From the cell containing the given text, extract its center point as [X, Y] coordinate. 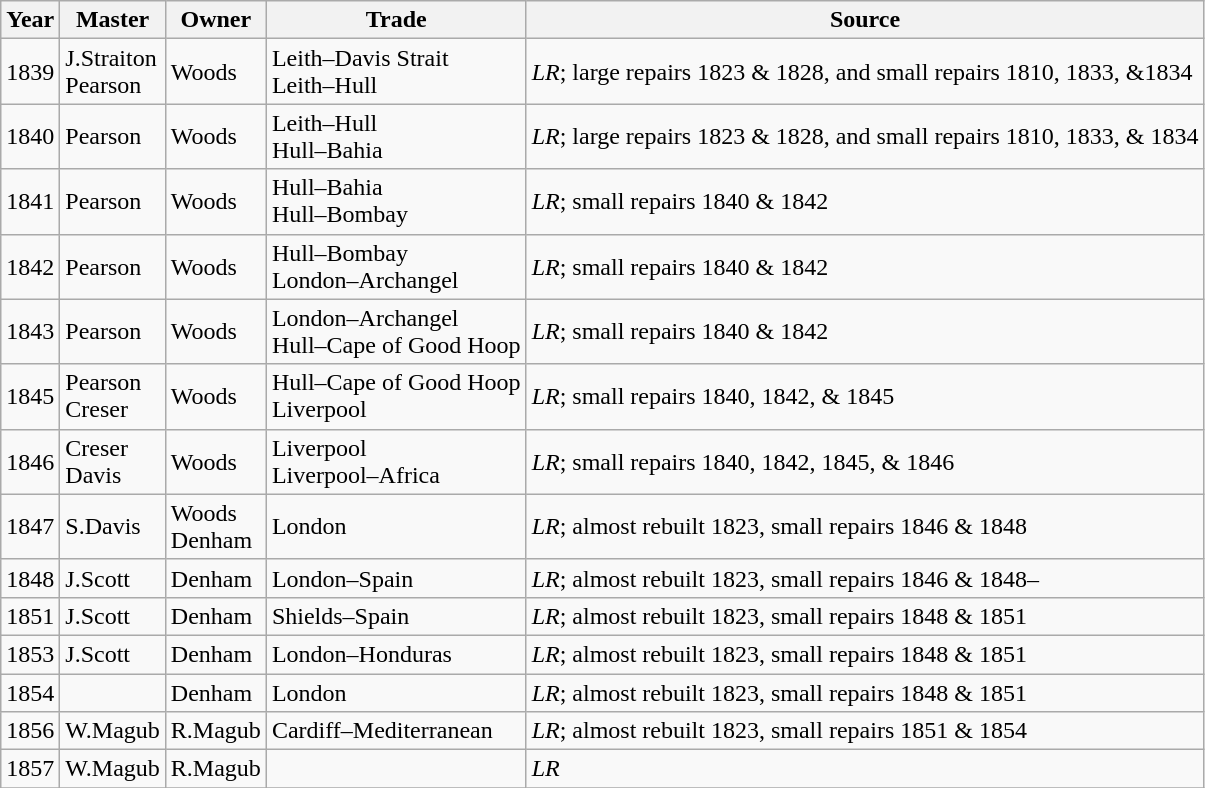
J.StraitonPearson [113, 72]
London–ArchangelHull–Cape of Good Hoop [396, 332]
Shields–Spain [396, 616]
London–Honduras [396, 654]
LR; almost rebuilt 1823, small repairs 1846 & 1848– [865, 578]
1846 [30, 462]
1840 [30, 136]
PearsonCreser [113, 396]
1842 [30, 266]
1853 [30, 654]
1841 [30, 202]
1845 [30, 396]
LR; small repairs 1840, 1842, 1845, & 1846 [865, 462]
Master [113, 20]
CreserDavis [113, 462]
1856 [30, 731]
Owner [216, 20]
Hull–BahiaHull–Bombay [396, 202]
Year [30, 20]
Leith–HullHull–Bahia [396, 136]
LR; almost rebuilt 1823, small repairs 1851 & 1854 [865, 731]
1848 [30, 578]
Trade [396, 20]
1851 [30, 616]
1843 [30, 332]
LR [865, 769]
Cardiff–Mediterranean [396, 731]
Source [865, 20]
LR; small repairs 1840, 1842, & 1845 [865, 396]
Leith–Davis StraitLeith–Hull [396, 72]
1854 [30, 693]
LR; large repairs 1823 & 1828, and small repairs 1810, 1833, & 1834 [865, 136]
1847 [30, 526]
LiverpoolLiverpool–Africa [396, 462]
London–Spain [396, 578]
1839 [30, 72]
Hull–BombayLondon–Archangel [396, 266]
Hull–Cape of Good HoopLiverpool [396, 396]
WoodsDenham [216, 526]
LR; almost rebuilt 1823, small repairs 1846 & 1848 [865, 526]
1857 [30, 769]
S.Davis [113, 526]
LR; large repairs 1823 & 1828, and small repairs 1810, 1833, &1834 [865, 72]
